Detect which cell encompasses the target text, then output its [X, Y] center coordinate. 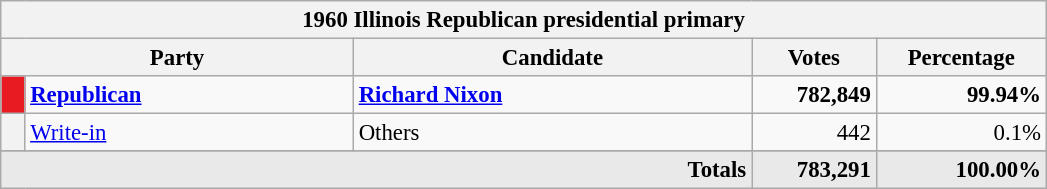
Candidate [552, 58]
Republican [189, 95]
442 [814, 133]
100.00% [961, 170]
Richard Nixon [552, 95]
Percentage [961, 58]
99.94% [961, 95]
Write-in [189, 133]
Votes [814, 58]
783,291 [814, 170]
0.1% [961, 133]
782,849 [814, 95]
Party [178, 58]
1960 Illinois Republican presidential primary [524, 20]
Others [552, 133]
Totals [376, 170]
